Pinpoint the cell where the given text exists, returning its [X, Y] midpoint coordinate. 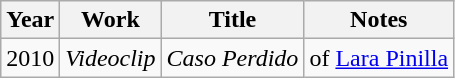
Year [30, 20]
Work [110, 20]
Videoclip [110, 58]
Notes [379, 20]
2010 [30, 58]
Title [232, 20]
Caso Perdido [232, 58]
of Lara Pinilla [379, 58]
